Return [x, y] of the center of cell containing provided text 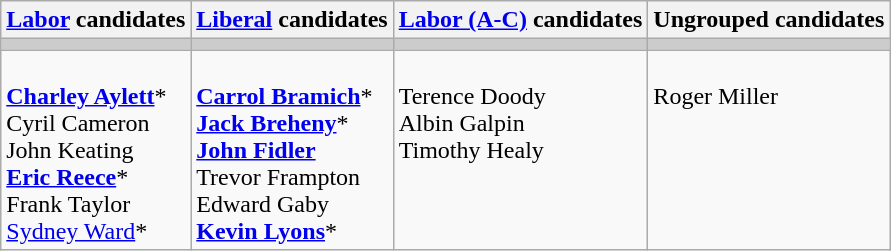
Ungrouped candidates [769, 20]
Labor (A-C) candidates [520, 20]
Labor candidates [96, 20]
Terence Doody Albin Galpin Timothy Healy [520, 150]
Carrol Bramich* Jack Breheny* John Fidler Trevor Frampton Edward Gaby Kevin Lyons* [292, 150]
Liberal candidates [292, 20]
Roger Miller [769, 150]
Charley Aylett* Cyril Cameron John Keating Eric Reece* Frank Taylor Sydney Ward* [96, 150]
